Identify which cell holds the provided text, then report its (X, Y) central coordinate. 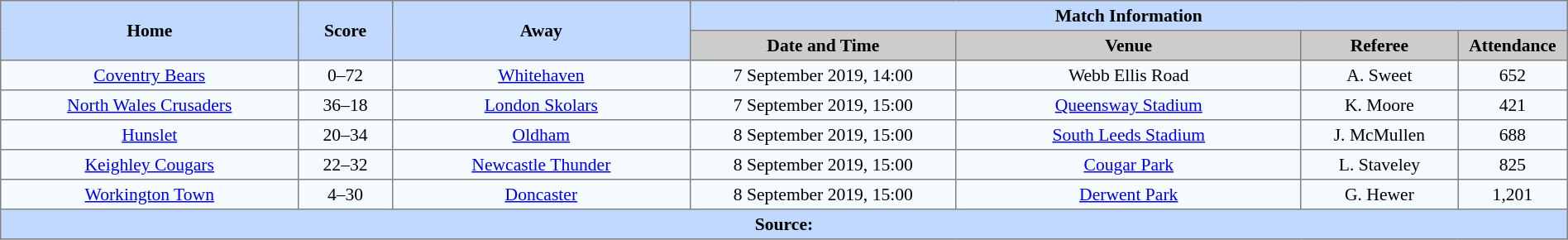
Newcastle Thunder (541, 165)
Score (346, 31)
Cougar Park (1128, 165)
Coventry Bears (150, 75)
688 (1513, 135)
4–30 (346, 194)
Whitehaven (541, 75)
K. Moore (1379, 105)
L. Staveley (1379, 165)
421 (1513, 105)
Derwent Park (1128, 194)
London Skolars (541, 105)
36–18 (346, 105)
Date and Time (823, 46)
Venue (1128, 46)
Oldham (541, 135)
825 (1513, 165)
Workington Town (150, 194)
Doncaster (541, 194)
Source: (784, 224)
Attendance (1513, 46)
0–72 (346, 75)
Referee (1379, 46)
G. Hewer (1379, 194)
1,201 (1513, 194)
South Leeds Stadium (1128, 135)
Webb Ellis Road (1128, 75)
Queensway Stadium (1128, 105)
North Wales Crusaders (150, 105)
22–32 (346, 165)
Home (150, 31)
Keighley Cougars (150, 165)
652 (1513, 75)
Away (541, 31)
J. McMullen (1379, 135)
A. Sweet (1379, 75)
7 September 2019, 15:00 (823, 105)
7 September 2019, 14:00 (823, 75)
20–34 (346, 135)
Match Information (1128, 16)
Hunslet (150, 135)
